Identify which cell holds the provided text, then report its (X, Y) central coordinate. 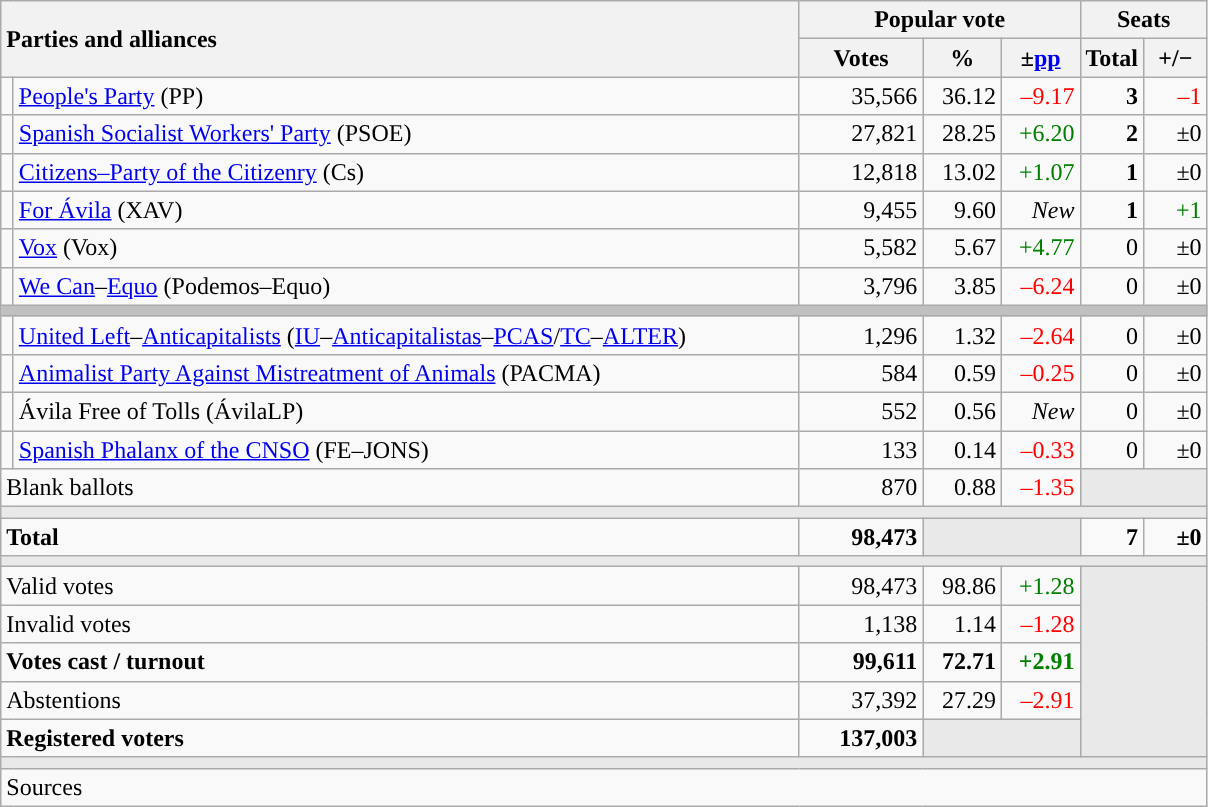
35,566 (861, 96)
For Ávila (XAV) (406, 210)
3 (1112, 96)
12,818 (861, 172)
Spanish Phalanx of the CNSO (FE–JONS) (406, 449)
1,296 (861, 335)
–1 (1176, 96)
5.67 (962, 248)
37,392 (861, 700)
+2.91 (1040, 662)
9,455 (861, 210)
±pp (1040, 58)
–9.17 (1040, 96)
Registered voters (400, 738)
1.14 (962, 624)
3,796 (861, 286)
+1.28 (1040, 586)
–1.35 (1040, 488)
1,138 (861, 624)
27,821 (861, 134)
Blank ballots (400, 488)
We Can–Equo (Podemos–Equo) (406, 286)
Animalist Party Against Mistreatment of Animals (PACMA) (406, 373)
7 (1112, 537)
Sources (604, 787)
98.86 (962, 586)
Citizens–Party of the Citizenry (Cs) (406, 172)
1.32 (962, 335)
Popular vote (940, 20)
–0.33 (1040, 449)
+4.77 (1040, 248)
36.12 (962, 96)
–0.25 (1040, 373)
Invalid votes (400, 624)
0.56 (962, 411)
Valid votes (400, 586)
Vox (Vox) (406, 248)
870 (861, 488)
Ávila Free of Tolls (ÁvilaLP) (406, 411)
99,611 (861, 662)
137,003 (861, 738)
5,582 (861, 248)
0.59 (962, 373)
Seats (1144, 20)
Parties and alliances (400, 39)
Votes cast / turnout (400, 662)
13.02 (962, 172)
% (962, 58)
+6.20 (1040, 134)
Votes (861, 58)
133 (861, 449)
United Left–Anticapitalists (IU–Anticapitalistas–PCAS/TC–ALTER) (406, 335)
28.25 (962, 134)
584 (861, 373)
552 (861, 411)
Spanish Socialist Workers' Party (PSOE) (406, 134)
0.14 (962, 449)
0.88 (962, 488)
+/− (1176, 58)
72.71 (962, 662)
2 (1112, 134)
–2.64 (1040, 335)
9.60 (962, 210)
Abstentions (400, 700)
People's Party (PP) (406, 96)
–1.28 (1040, 624)
+1.07 (1040, 172)
3.85 (962, 286)
+1 (1176, 210)
–2.91 (1040, 700)
27.29 (962, 700)
–6.24 (1040, 286)
